Find where the given text appears and provide that cell's center as [x, y] coordinate. 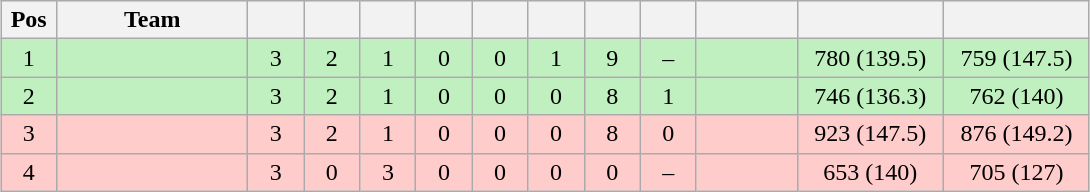
705 (127) [1016, 172]
653 (140) [870, 172]
Team [152, 20]
746 (136.3) [870, 96]
876 (149.2) [1016, 134]
9 [612, 58]
759 (147.5) [1016, 58]
923 (147.5) [870, 134]
4 [29, 172]
762 (140) [1016, 96]
780 (139.5) [870, 58]
Pos [29, 20]
